Search for the cell housing the specified text and yield its [x, y] center coordinate. 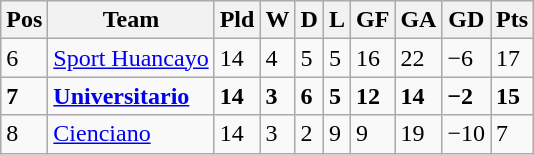
GF [372, 20]
D [309, 20]
GA [418, 20]
2 [309, 134]
L [336, 20]
Universitario [131, 96]
Pts [512, 20]
17 [512, 58]
22 [418, 58]
12 [372, 96]
−2 [466, 96]
Pos [24, 20]
4 [278, 58]
W [278, 20]
15 [512, 96]
Pld [237, 20]
8 [24, 134]
GD [466, 20]
Cienciano [131, 134]
−6 [466, 58]
Sport Huancayo [131, 58]
19 [418, 134]
16 [372, 58]
−10 [466, 134]
Team [131, 20]
